Identify which cell holds the provided text, then report its (x, y) central coordinate. 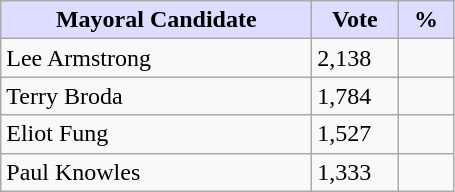
Eliot Fung (156, 134)
2,138 (355, 58)
Mayoral Candidate (156, 20)
1,333 (355, 172)
% (426, 20)
Vote (355, 20)
Lee Armstrong (156, 58)
Terry Broda (156, 96)
1,784 (355, 96)
Paul Knowles (156, 172)
1,527 (355, 134)
